Return (X, Y) of the center of cell containing provided text 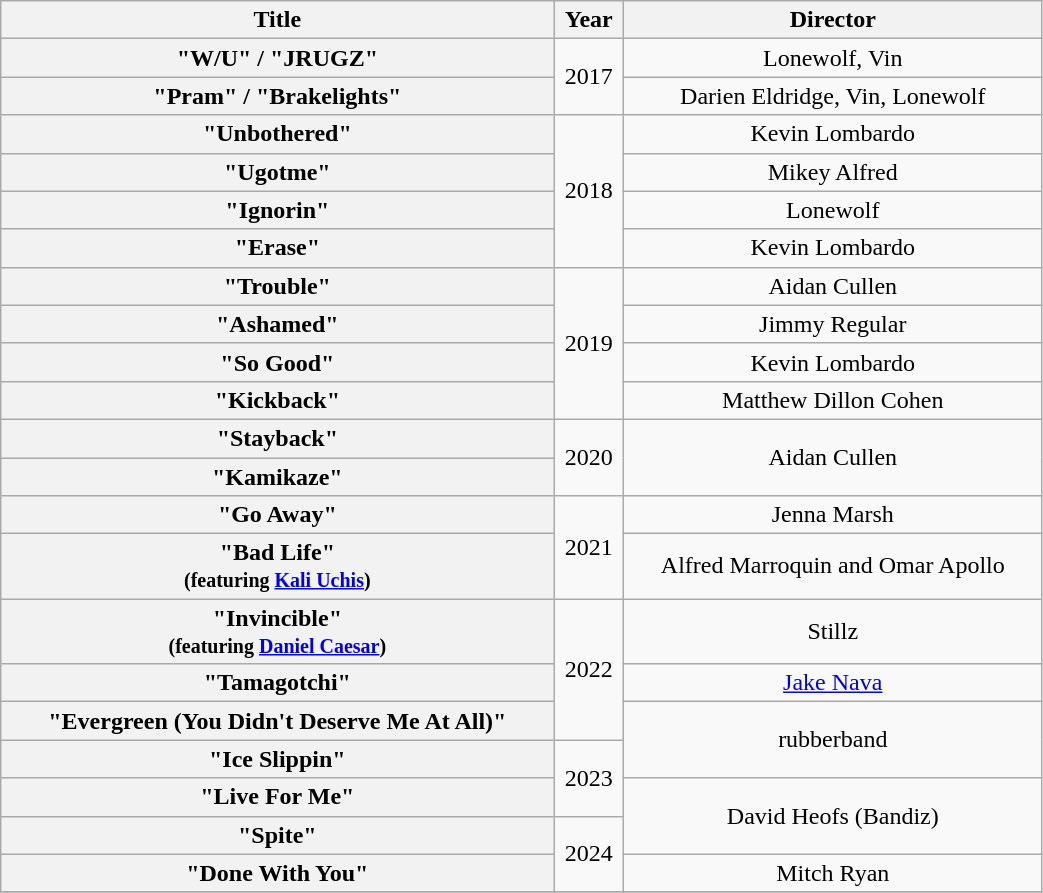
"Ashamed" (278, 324)
2022 (589, 670)
rubberband (834, 740)
Title (278, 20)
Alfred Marroquin and Omar Apollo (834, 566)
Lonewolf, Vin (834, 58)
2021 (589, 548)
Lonewolf (834, 210)
"Ugotme" (278, 172)
"Invincible"(featuring Daniel Caesar) (278, 632)
Jake Nava (834, 683)
"So Good" (278, 362)
David Heofs (Bandiz) (834, 816)
"Trouble" (278, 286)
"Live For Me" (278, 797)
Director (834, 20)
"Tamagotchi" (278, 683)
"Ice Slippin" (278, 759)
Year (589, 20)
"Stayback" (278, 438)
"Erase" (278, 248)
Mitch Ryan (834, 873)
"W/U" / "JRUGZ" (278, 58)
2019 (589, 343)
"Kamikaze" (278, 477)
Stillz (834, 632)
"Pram" / "Brakelights" (278, 96)
"Unbothered" (278, 134)
"Done With You" (278, 873)
"Go Away" (278, 515)
"Bad Life"(featuring Kali Uchis) (278, 566)
Mikey Alfred (834, 172)
"Evergreen (You Didn't Deserve Me At All)" (278, 721)
Jenna Marsh (834, 515)
"Ignorin" (278, 210)
2017 (589, 77)
Jimmy Regular (834, 324)
2020 (589, 457)
"Kickback" (278, 400)
2024 (589, 854)
"Spite" (278, 835)
2018 (589, 191)
Darien Eldridge, Vin, Lonewolf (834, 96)
Matthew Dillon Cohen (834, 400)
2023 (589, 778)
